Locate the cell with the specified text and output its (x, y) center coordinate. 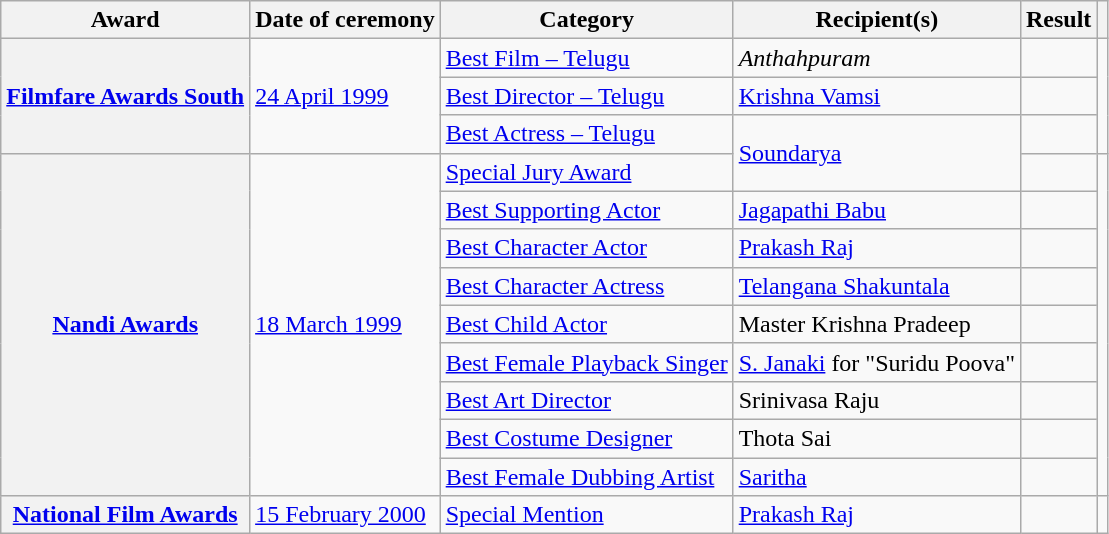
Krishna Vamsi (876, 96)
Result (1058, 20)
Best Supporting Actor (586, 210)
Best Female Playback Singer (586, 362)
Filmfare Awards South (126, 96)
Best Character Actor (586, 248)
Best Female Dubbing Artist (586, 477)
Best Child Actor (586, 324)
S. Janaki for "Suridu Poova" (876, 362)
Telangana Shakuntala (876, 286)
Best Film – Telugu (586, 58)
18 March 1999 (346, 324)
24 April 1999 (346, 96)
Recipient(s) (876, 20)
Date of ceremony (346, 20)
15 February 2000 (346, 515)
Srinivasa Raju (876, 400)
Category (586, 20)
National Film Awards (126, 515)
Saritha (876, 477)
Best Director – Telugu (586, 96)
Best Art Director (586, 400)
Jagapathi Babu (876, 210)
Master Krishna Pradeep (876, 324)
Best Actress – Telugu (586, 134)
Thota Sai (876, 438)
Best Character Actress (586, 286)
Anthahpuram (876, 58)
Best Costume Designer (586, 438)
Soundarya (876, 153)
Award (126, 20)
Nandi Awards (126, 324)
Special Jury Award (586, 172)
Special Mention (586, 515)
